Find where the given text appears and provide that cell's center as [x, y] coordinate. 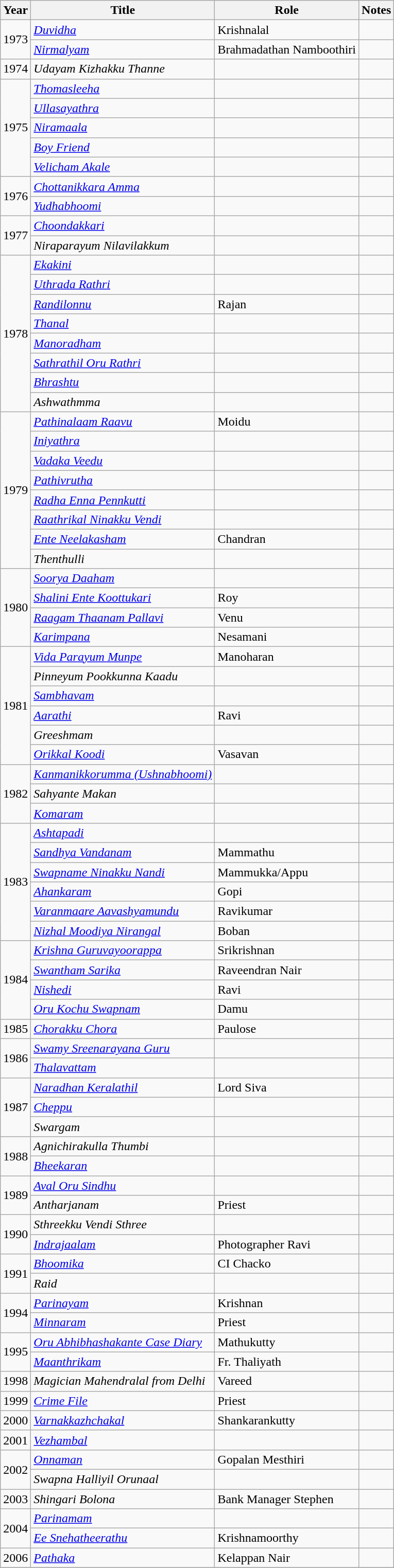
1975 [15, 128]
Shankarankutty [287, 1420]
Raveendran Nair [287, 970]
Yudhabhoomi [123, 206]
Raathrikal Ninakku Vendi [123, 519]
Parinamam [123, 1519]
Kelappan Nair [287, 1558]
Photographer Ravi [287, 1244]
1991 [15, 1274]
1977 [15, 235]
1978 [15, 333]
1999 [15, 1401]
Ravikumar [287, 911]
Nishedi [123, 990]
Shingari Bolona [123, 1499]
Thenthulli [123, 558]
Komaram [123, 813]
Ashwathmma [123, 402]
Pathaka [123, 1558]
Ekakini [123, 265]
1982 [15, 794]
Bheekaran [123, 1166]
Ahankaram [123, 892]
Sahyante Makan [123, 794]
Vareed [287, 1381]
1986 [15, 1058]
Bhoomika [123, 1264]
Naradhan Keralathil [123, 1087]
Title [123, 10]
Oru Abhibhashakante Case Diary [123, 1342]
1979 [15, 490]
Raagam Thaanam Pallavi [123, 618]
Iniyathra [123, 441]
1985 [15, 1029]
Magician Mahendralal from Delhi [123, 1381]
CI Chacko [287, 1264]
Duvidha [123, 30]
Varnakkazhchakal [123, 1420]
Thalavattam [123, 1068]
Aval Oru Sindhu [123, 1185]
Venu [287, 618]
Manoradham [123, 343]
Gopi [287, 892]
1981 [15, 706]
Thomasleeha [123, 89]
Bank Manager Stephen [287, 1499]
2003 [15, 1499]
Ee Snehatheerathu [123, 1538]
Ente Neelakasham [123, 539]
Boban [287, 931]
Maanthrikam [123, 1362]
Role [287, 10]
Ashtapadi [123, 833]
Aarathi [123, 715]
Krishnamoorthy [287, 1538]
Swargam [123, 1126]
Niramaala [123, 128]
Shalini Ente Koottukari [123, 598]
Nirmalyam [123, 49]
Choondakkari [123, 225]
Sambhavam [123, 696]
Gopalan Mesthiri [287, 1459]
Uthrada Rathri [123, 285]
1983 [15, 882]
Lord Siva [287, 1087]
Greeshmam [123, 735]
Chorakku Chora [123, 1029]
Sandhya Vandanam [123, 852]
Swamy Sreenarayana Guru [123, 1048]
Swapna Halliyil Orunaal [123, 1479]
Damu [287, 1009]
Vasavan [287, 754]
Randilonnu [123, 304]
Moidu [287, 421]
Minnaram [123, 1323]
Rajan [287, 304]
2004 [15, 1528]
2000 [15, 1420]
Paulose [287, 1029]
Krishnalal [287, 30]
1987 [15, 1107]
Karimpana [123, 637]
1980 [15, 608]
Fr. Thaliyath [287, 1362]
Cheppu [123, 1107]
Oru Kochu Swapnam [123, 1009]
Indrajaalam [123, 1244]
Ullasayathra [123, 108]
Orikkal Koodi [123, 754]
Vida Parayum Munpe [123, 657]
1976 [15, 196]
Antharjanam [123, 1205]
2002 [15, 1469]
2001 [15, 1440]
1994 [15, 1313]
Bhrashtu [123, 382]
Mammukka/Appu [287, 872]
Roy [287, 598]
Mathukutty [287, 1342]
Notes [376, 10]
Krishna Guruvayoorappa [123, 950]
Manoharan [287, 657]
Mammathu [287, 852]
Soorya Daaham [123, 578]
1989 [15, 1195]
Nizhal Moodiya Nirangal [123, 931]
Sthreekku Vendi Sthree [123, 1225]
Onnaman [123, 1459]
Pinneyum Pookkunna Kaadu [123, 676]
Brahmadathan Namboothiri [287, 49]
Chottanikkara Amma [123, 186]
Udayam Kizhakku Thanne [123, 69]
1973 [15, 40]
1984 [15, 980]
1998 [15, 1381]
Krishnan [287, 1303]
Sathrathil Oru Rathri [123, 363]
Velicham Akale [123, 167]
1988 [15, 1156]
Agnichirakulla Thumbi [123, 1146]
Radha Enna Pennkutti [123, 500]
Raid [123, 1283]
1974 [15, 69]
Pathivrutha [123, 480]
Thanal [123, 324]
Pathinalaam Raavu [123, 421]
Kanmanikkorumma (Ushnabhoomi) [123, 774]
Parinayam [123, 1303]
Srikrishnan [287, 950]
Niraparayum Nilavilakkum [123, 245]
Year [15, 10]
Varanmaare Aavashyamundu [123, 911]
Chandran [287, 539]
Nesamani [287, 637]
1990 [15, 1235]
1995 [15, 1352]
Crime File [123, 1401]
Swapname Ninakku Nandi [123, 872]
2006 [15, 1558]
Vadaka Veedu [123, 461]
Swantham Sarika [123, 970]
Boy Friend [123, 147]
Vezhambal [123, 1440]
